From the cell containing the given text, extract its center point as [x, y] coordinate. 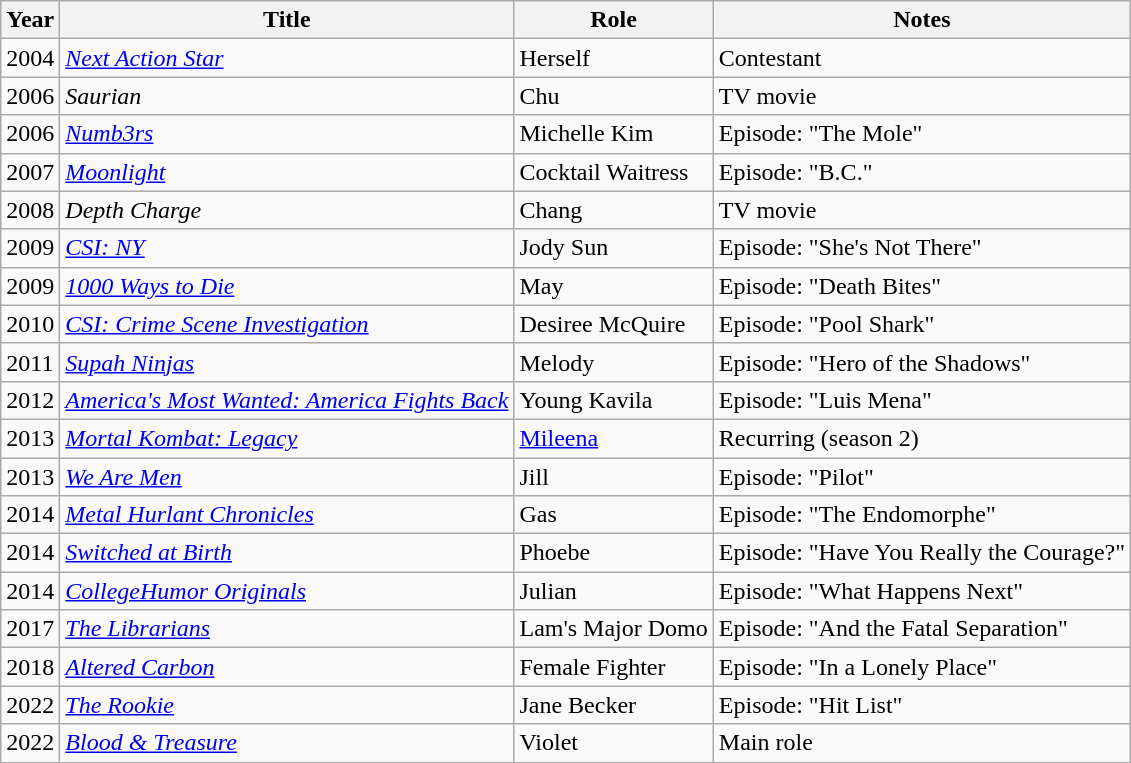
Episode: "Luis Mena" [922, 400]
The Rookie [287, 705]
Gas [614, 515]
2012 [30, 400]
Mortal Kombat: Legacy [287, 438]
CSI: Crime Scene Investigation [287, 324]
May [614, 286]
America's Most Wanted: America Fights Back [287, 400]
2007 [30, 172]
Next Action Star [287, 58]
Julian [614, 591]
2008 [30, 210]
Episode: "Pilot" [922, 477]
Depth Charge [287, 210]
Blood & Treasure [287, 743]
Jill [614, 477]
Altered Carbon [287, 667]
The Librarians [287, 629]
Mileena [614, 438]
Metal Hurlant Chronicles [287, 515]
Episode: "And the Fatal Separation" [922, 629]
We Are Men [287, 477]
Episode: "Death Bites" [922, 286]
Episode: "The Endomorphe" [922, 515]
Supah Ninjas [287, 362]
CollegeHumor Originals [287, 591]
Episode: "B.C." [922, 172]
Notes [922, 20]
Female Fighter [614, 667]
2004 [30, 58]
Episode: "What Happens Next" [922, 591]
Episode: "In a Lonely Place" [922, 667]
Melody [614, 362]
Numb3rs [287, 134]
Chu [614, 96]
Cocktail Waitress [614, 172]
Violet [614, 743]
CSI: NY [287, 248]
Episode: "The Mole" [922, 134]
2010 [30, 324]
Phoebe [614, 553]
1000 Ways to Die [287, 286]
Episode: "Pool Shark" [922, 324]
Role [614, 20]
Recurring (season 2) [922, 438]
Young Kavila [614, 400]
2018 [30, 667]
Desiree McQuire [614, 324]
Contestant [922, 58]
Main role [922, 743]
Chang [614, 210]
Lam's Major Domo [614, 629]
Year [30, 20]
Moonlight [287, 172]
2011 [30, 362]
Herself [614, 58]
Episode: "Hero of the Shadows" [922, 362]
Episode: "Have You Really the Courage?" [922, 553]
Jane Becker [614, 705]
Episode: "Hit List" [922, 705]
Saurian [287, 96]
Michelle Kim [614, 134]
Episode: "She's Not There" [922, 248]
Jody Sun [614, 248]
Title [287, 20]
Switched at Birth [287, 553]
2017 [30, 629]
